Determine the [X, Y] coordinate at the center of the cell enclosing the given text.  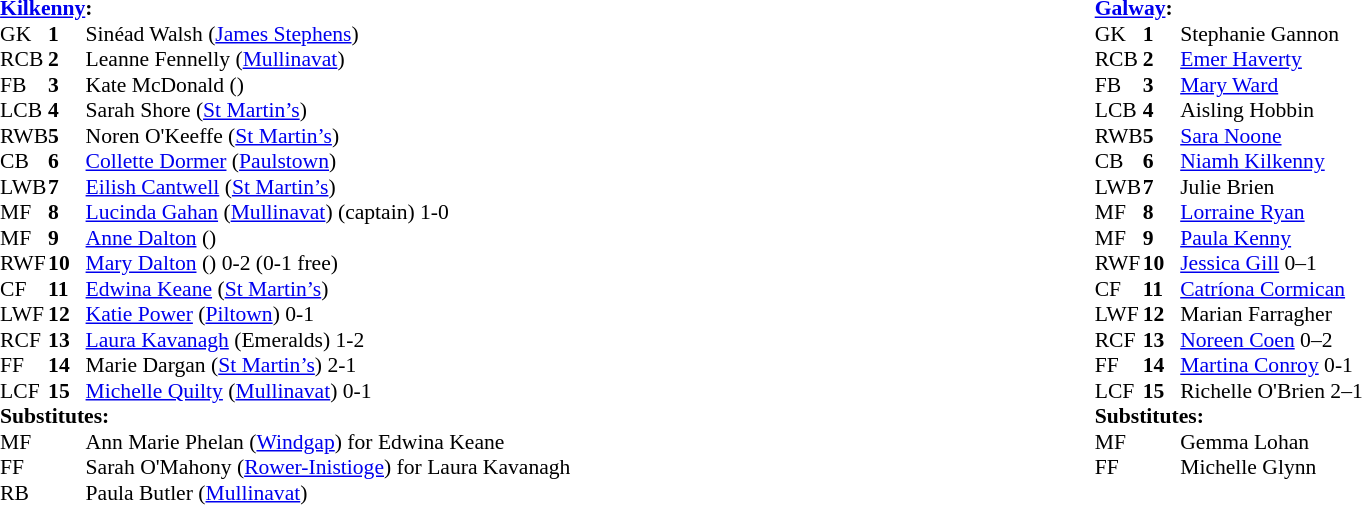
Ann Marie Phelan (Windgap) for Edwina Keane [328, 442]
Sarah Shore (St Martin’s) [328, 111]
Substitutes: [285, 417]
Leanne Fennelly (Mullinavat) [328, 59]
Collette Dormer (Paulstown) [328, 161]
Michelle Quilty (Mullinavat) 0-1 [328, 391]
Noren O'Keeffe (St Martin’s) [328, 136]
Mary Dalton () 0-2 (0-1 free) [328, 263]
Lucinda Gahan (Mullinavat) (captain) 1-0 [328, 213]
Marie Dargan (St Martin’s) 2-1 [328, 365]
Sinéad Walsh (James Stephens) [328, 34]
Laura Kavanagh (Emeralds) 1-2 [328, 340]
Eilish Cantwell (St Martin’s) [328, 187]
Katie Power (Piltown) 0-1 [328, 315]
Kate McDonald () [328, 85]
Edwina Keane (St Martin’s) [328, 289]
Anne Dalton () [328, 238]
Sarah O'Mahony (Rower-Inistioge) for Laura Kavanagh [328, 467]
